From the cell containing the given text, extract its center point as (X, Y) coordinate. 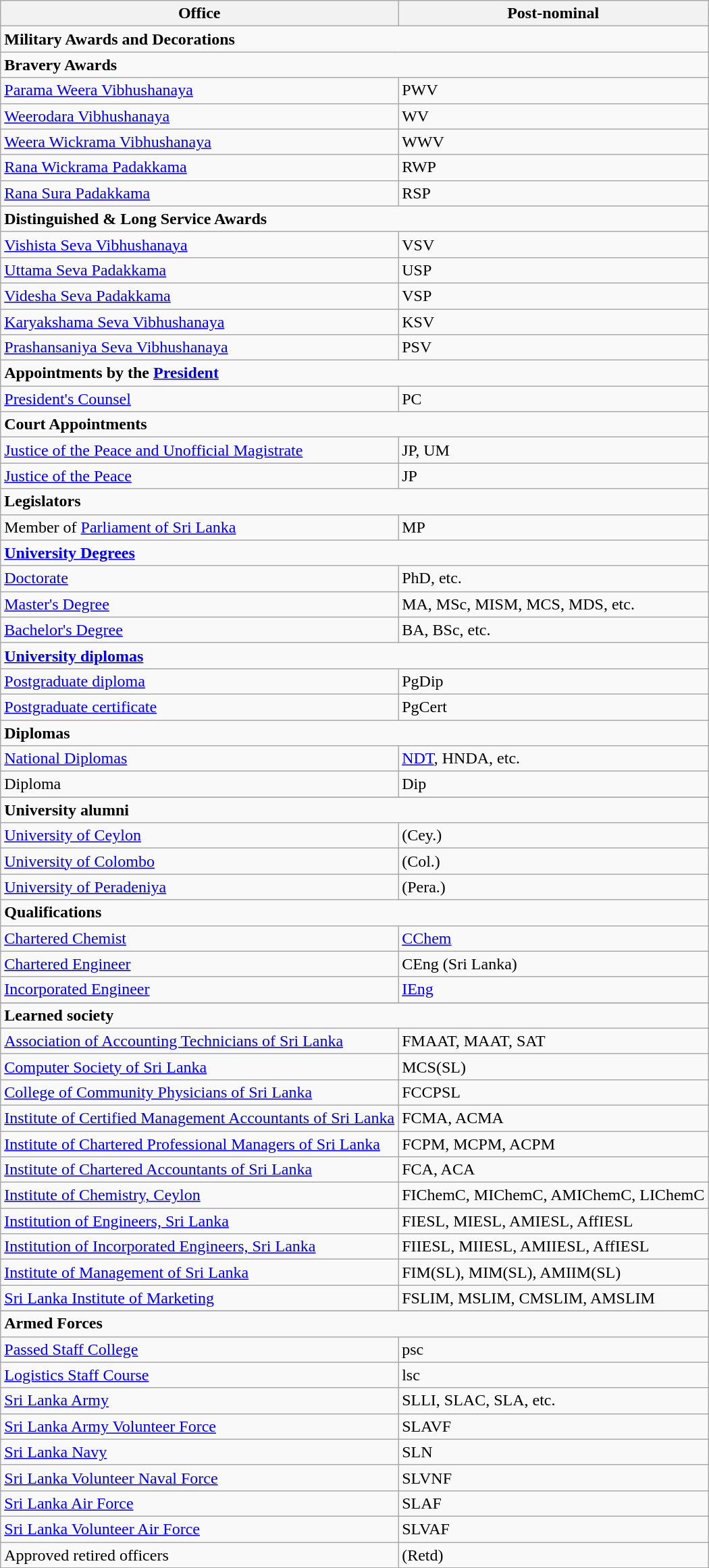
University alumni (354, 810)
Doctorate (200, 578)
VSP (554, 296)
Sri Lanka Air Force (200, 1503)
Military Awards and Decorations (354, 39)
JP (554, 476)
Chartered Engineer (200, 964)
FIM(SL), MIM(SL), AMIIM(SL) (554, 1272)
President's Counsel (200, 399)
PhD, etc. (554, 578)
(Pera.) (554, 887)
PWV (554, 90)
Sri Lanka Army (200, 1401)
FCMA, ACMA (554, 1118)
KSV (554, 322)
FIESL, MIESL, AMIESL, AffIESL (554, 1221)
Sri Lanka Navy (200, 1452)
FSLIM, MSLIM, CMSLIM, AMSLIM (554, 1298)
PSV (554, 348)
MA, MSc, MISM, MCS, MDS, etc. (554, 604)
Master's Degree (200, 604)
Justice of the Peace (200, 476)
Incorporated Engineer (200, 990)
psc (554, 1349)
WV (554, 116)
SLVAF (554, 1529)
Karyakshama Seva Vibhushanaya (200, 322)
PgDip (554, 681)
SLLI, SLAC, SLA, etc. (554, 1401)
Sri Lanka Volunteer Air Force (200, 1529)
FCA, ACA (554, 1170)
PC (554, 399)
National Diplomas (200, 759)
BA, BSc, etc. (554, 630)
Distinguished & Long Service Awards (354, 219)
Association of Accounting Technicians of Sri Lanka (200, 1041)
PgCert (554, 707)
Postgraduate diploma (200, 681)
University of Colombo (200, 861)
Sri Lanka Institute of Marketing (200, 1298)
University diplomas (354, 655)
Vishista Seva Vibhushanaya (200, 244)
Office (200, 13)
Weera Wickrama Vibhushanaya (200, 142)
Institution of Incorporated Engineers, Sri Lanka (200, 1247)
Armed Forces (354, 1324)
Parama Weera Vibhushanaya (200, 90)
SLAVF (554, 1426)
CEng (Sri Lanka) (554, 964)
FMAAT, MAAT, SAT (554, 1041)
Videsha Seva Padakkama (200, 296)
FCCPSL (554, 1092)
Justice of the Peace and Unofficial Magistrate (200, 450)
Diplomas (354, 732)
(Cey.) (554, 836)
FIChemC, MIChemC, AMIChemC, LIChemC (554, 1195)
Qualifications (354, 913)
WWV (554, 142)
Court Appointments (354, 425)
MCS(SL) (554, 1066)
NDT, HNDA, etc. (554, 759)
Diploma (200, 784)
VSV (554, 244)
Bachelor's Degree (200, 630)
(Retd) (554, 1555)
University of Ceylon (200, 836)
Uttama Seva Padakkama (200, 270)
RSP (554, 193)
JP, UM (554, 450)
FIIESL, MIIESL, AMIIESL, AffIESL (554, 1247)
University of Peradeniya (200, 887)
SLVNF (554, 1478)
Logistics Staff Course (200, 1375)
Post-nominal (554, 13)
IEng (554, 990)
Weerodara Vibhushanaya (200, 116)
Institute of Chartered Accountants of Sri Lanka (200, 1170)
(Col.) (554, 861)
Rana Sura Padakkama (200, 193)
Sri Lanka Volunteer Naval Force (200, 1478)
Rana Wickrama Padakkama (200, 167)
Appointments by the President (354, 373)
Chartered Chemist (200, 938)
Institution of Engineers, Sri Lanka (200, 1221)
Postgraduate certificate (200, 707)
Prashansaniya Seva Vibhushanaya (200, 348)
CChem (554, 938)
Computer Society of Sri Lanka (200, 1066)
Member of Parliament of Sri Lanka (200, 527)
FCPM, MCPM, ACPM (554, 1144)
Sri Lanka Army Volunteer Force (200, 1426)
USP (554, 270)
Approved retired officers (200, 1555)
Institute of Chemistry, Ceylon (200, 1195)
Passed Staff College (200, 1349)
RWP (554, 167)
College of Community Physicians of Sri Lanka (200, 1092)
Dip (554, 784)
Bravery Awards (354, 65)
SLAF (554, 1503)
Institute of Chartered Professional Managers of Sri Lanka (200, 1144)
Learned society (354, 1015)
Institute of Certified Management Accountants of Sri Lanka (200, 1118)
Institute of Management of Sri Lanka (200, 1272)
University Degrees (354, 553)
Legislators (354, 502)
SLN (554, 1452)
MP (554, 527)
lsc (554, 1375)
